Identify which cell holds the provided text, then report its (x, y) central coordinate. 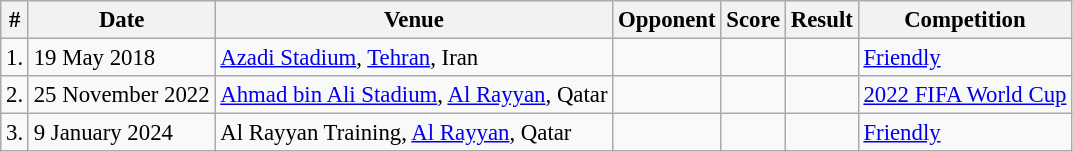
Date (121, 20)
2. (15, 95)
25 November 2022 (121, 95)
3. (15, 133)
19 May 2018 (121, 58)
2022 FIFA World Cup (965, 95)
Venue (414, 20)
Score (754, 20)
Al Rayyan Training, Al Rayyan, Qatar (414, 133)
Opponent (667, 20)
Competition (965, 20)
Ahmad bin Ali Stadium, Al Rayyan, Qatar (414, 95)
1. (15, 58)
9 January 2024 (121, 133)
# (15, 20)
Result (822, 20)
Azadi Stadium, Tehran, Iran (414, 58)
